Capture the cell that displays the provided text and extract its [X, Y] central coordinate. 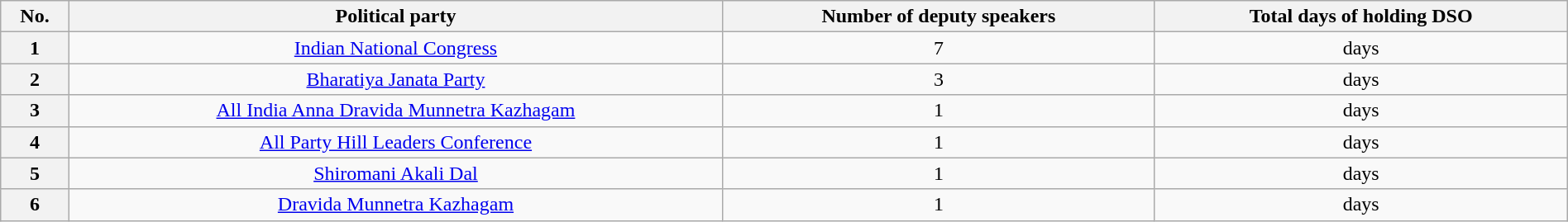
No. [35, 17]
Political party [395, 17]
Dravida Munnetra Kazhagam [395, 205]
All Party Hill Leaders Conference [395, 142]
4 [35, 142]
6 [35, 205]
Bharatiya Janata Party [395, 79]
7 [939, 48]
Number of deputy speakers [939, 17]
All India Anna Dravida Munnetra Kazhagam [395, 111]
Total days of holding DSO [1361, 17]
5 [35, 173]
2 [35, 79]
Indian National Congress [395, 48]
Shiromani Akali Dal [395, 173]
